Locate the cell with the specified text and output its (x, y) center coordinate. 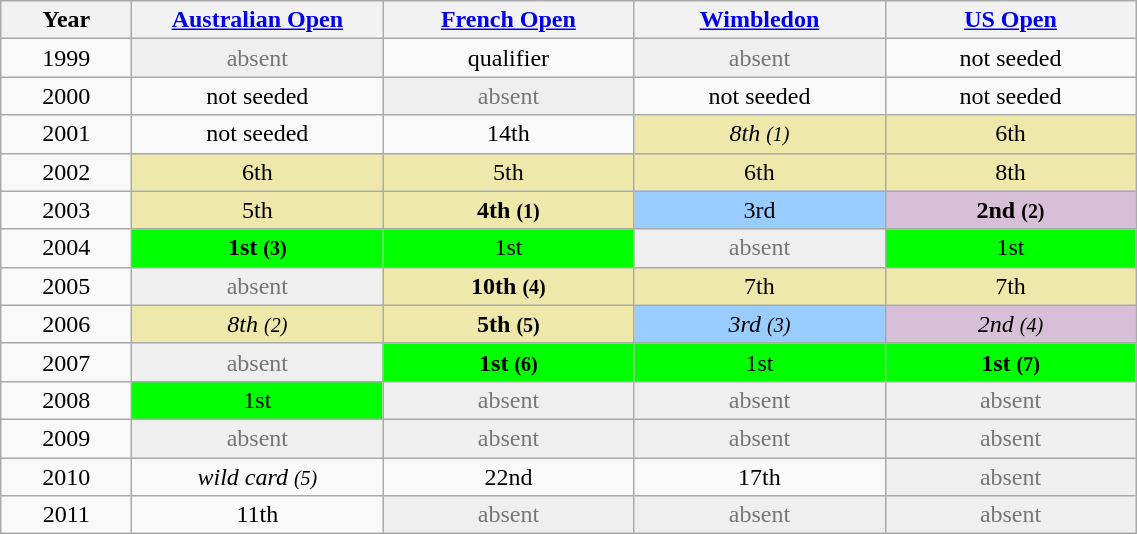
2010 (66, 477)
3rd (760, 210)
US Open (1010, 20)
10th (4) (508, 286)
3rd (3) (760, 324)
wild card (5) (258, 477)
2003 (66, 210)
2006 (66, 324)
Wimbledon (760, 20)
14th (508, 134)
17th (760, 477)
8th (1010, 172)
2005 (66, 286)
2000 (66, 96)
4th (1) (508, 210)
2nd (2) (1010, 210)
1st (6) (508, 362)
22nd (508, 477)
8th (2) (258, 324)
2007 (66, 362)
Year (66, 20)
2001 (66, 134)
11th (258, 515)
Australian Open (258, 20)
2004 (66, 248)
French Open (508, 20)
1999 (66, 58)
1st (7) (1010, 362)
2011 (66, 515)
2009 (66, 438)
qualifier (508, 58)
5th (5) (508, 324)
2nd (4) (1010, 324)
2008 (66, 400)
8th (1) (760, 134)
2002 (66, 172)
1st (3) (258, 248)
